Search for the cell housing the specified text and yield its (X, Y) center coordinate. 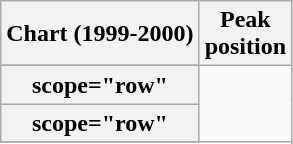
Chart (1999-2000) (100, 34)
Peakposition (245, 34)
